Pinpoint the cell where the given text exists, returning its (x, y) midpoint coordinate. 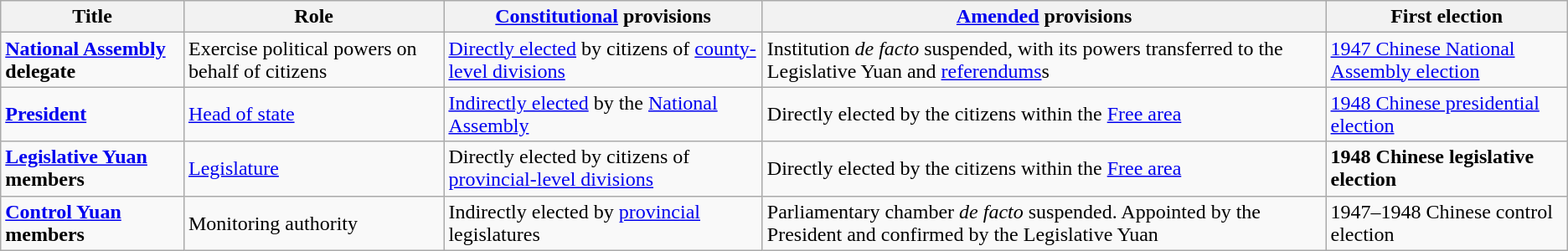
Indirectly elected by provincial legislatures (603, 223)
1948 Chinese presidential election (1447, 114)
Legislative Yuan members (92, 169)
Control Yuan members (92, 223)
President (92, 114)
1947–1948 Chinese control election (1447, 223)
Head of state (313, 114)
Directly elected by citizens of county-level divisions (603, 60)
Amended provisions (1044, 17)
Monitoring authority (313, 223)
Parliamentary chamber de facto suspended. Appointed by the President and confirmed by the Legislative Yuan (1044, 223)
Exercise political powers on behalf of citizens (313, 60)
Title (92, 17)
1947 Chinese National Assembly election (1447, 60)
National Assembly delegate (92, 60)
Institution de facto suspended, with its powers transferred to the Legislative Yuan and referendumss (1044, 60)
1948 Chinese legislative election (1447, 169)
Constitutional provisions (603, 17)
Legislature (313, 169)
Indirectly elected by the National Assembly (603, 114)
Role (313, 17)
Directly elected by citizens of provincial-level divisions (603, 169)
First election (1447, 17)
